Extract the [X, Y] coordinate from the center of the cell holding the provided text.  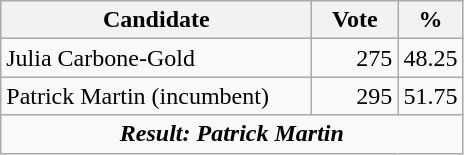
Vote [355, 20]
Result: Patrick Martin [232, 134]
Patrick Martin (incumbent) [156, 96]
% [430, 20]
295 [355, 96]
51.75 [430, 96]
Candidate [156, 20]
Julia Carbone-Gold [156, 58]
48.25 [430, 58]
275 [355, 58]
